Locate the cell with the specified text and output its (x, y) center coordinate. 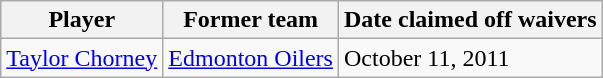
October 11, 2011 (470, 58)
Taylor Chorney (82, 58)
Player (82, 20)
Former team (251, 20)
Edmonton Oilers (251, 58)
Date claimed off waivers (470, 20)
